Return [x, y] of the center of cell containing provided text 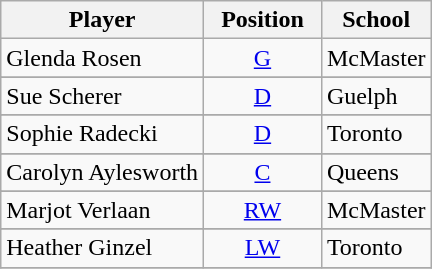
Carolyn Aylesworth [102, 172]
Queens [376, 172]
RW [263, 210]
C [263, 172]
Sue Scherer [102, 96]
Sophie Radecki [102, 134]
Marjot Verlaan [102, 210]
School [376, 20]
LW [263, 248]
Glenda Rosen [102, 58]
Guelph [376, 96]
G [263, 58]
Player [102, 20]
Heather Ginzel [102, 248]
Position [263, 20]
